Scan for the cell matching the given text and deliver its [X, Y] coordinate at center. 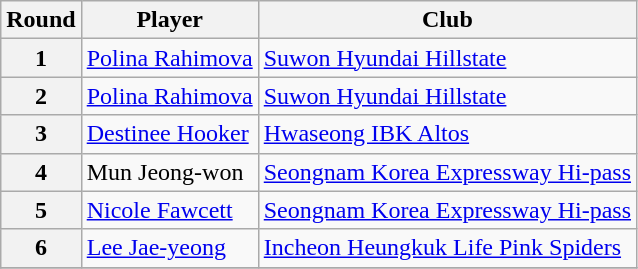
Nicole Fawcett [170, 210]
Player [170, 20]
4 [41, 172]
Club [447, 20]
Hwaseong IBK Altos [447, 134]
Lee Jae-yeong [170, 248]
Mun Jeong-won [170, 172]
6 [41, 248]
5 [41, 210]
1 [41, 58]
Round [41, 20]
Incheon Heungkuk Life Pink Spiders [447, 248]
Destinee Hooker [170, 134]
3 [41, 134]
2 [41, 96]
